Find where the given text appears and provide that cell's center as [x, y] coordinate. 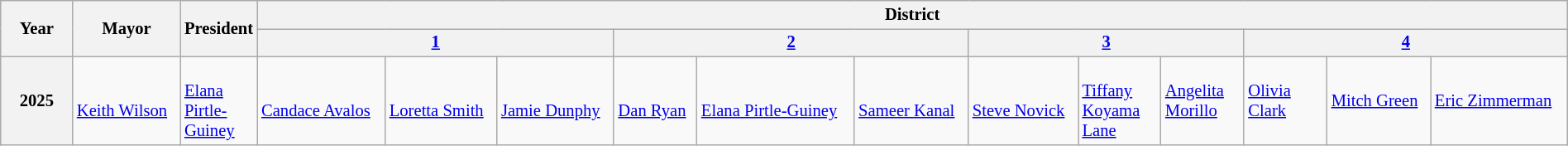
President [218, 28]
Eric Zimmerman [1499, 100]
Mayor [127, 28]
District [912, 14]
Dan Ryan [655, 100]
Olivia Clark [1285, 100]
2025 [36, 100]
Mitch Green [1379, 100]
Year [36, 28]
1 [435, 42]
Keith Wilson [127, 100]
2 [791, 42]
Candace Avalos [321, 100]
4 [1406, 42]
Tiffany Koyama Lane [1120, 100]
Angelita Morillo [1202, 100]
3 [1107, 42]
Steve Novick [1024, 100]
Sameer Kanal [911, 100]
Jamie Dunphy [556, 100]
Loretta Smith [442, 100]
